Pinpoint the cell where the given text exists, returning its [X, Y] midpoint coordinate. 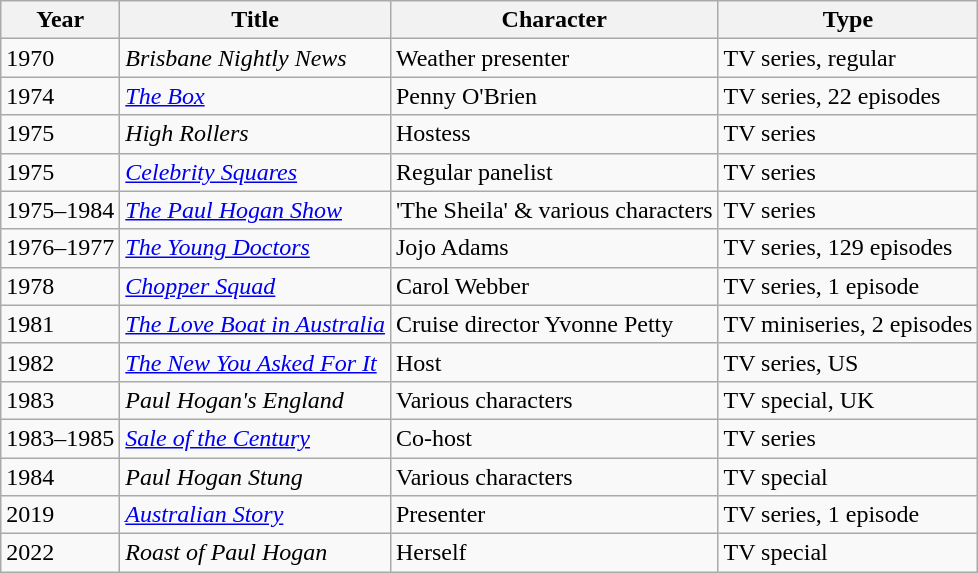
Cruise director Yvonne Petty [554, 324]
1983 [60, 400]
Brisbane Nightly News [256, 58]
Carol Webber [554, 286]
Hostess [554, 134]
Weather presenter [554, 58]
Presenter [554, 515]
TV miniseries, 2 episodes [848, 324]
TV series, US [848, 362]
1975–1984 [60, 210]
The New You Asked For It [256, 362]
The Box [256, 96]
Chopper Squad [256, 286]
Host [554, 362]
Celebrity Squares [256, 172]
TV special, UK [848, 400]
Penny O'Brien [554, 96]
Type [848, 20]
Paul Hogan's England [256, 400]
High Rollers [256, 134]
Character [554, 20]
1978 [60, 286]
1974 [60, 96]
The Young Doctors [256, 248]
Herself [554, 553]
Paul Hogan Stung [256, 477]
2019 [60, 515]
2022 [60, 553]
The Love Boat in Australia [256, 324]
'The Sheila' & various characters [554, 210]
Co-host [554, 438]
Jojo Adams [554, 248]
1970 [60, 58]
Title [256, 20]
TV series, 129 episodes [848, 248]
Sale of the Century [256, 438]
Roast of Paul Hogan [256, 553]
1982 [60, 362]
TV series, regular [848, 58]
Year [60, 20]
TV series, 22 episodes [848, 96]
Australian Story [256, 515]
1984 [60, 477]
1983–1985 [60, 438]
The Paul Hogan Show [256, 210]
Regular panelist [554, 172]
1981 [60, 324]
1976–1977 [60, 248]
